Search for the cell housing the specified text and yield its (x, y) center coordinate. 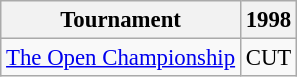
The Open Championship (121, 58)
Tournament (121, 20)
CUT (268, 58)
1998 (268, 20)
